Search for the cell housing the specified text and yield its [X, Y] center coordinate. 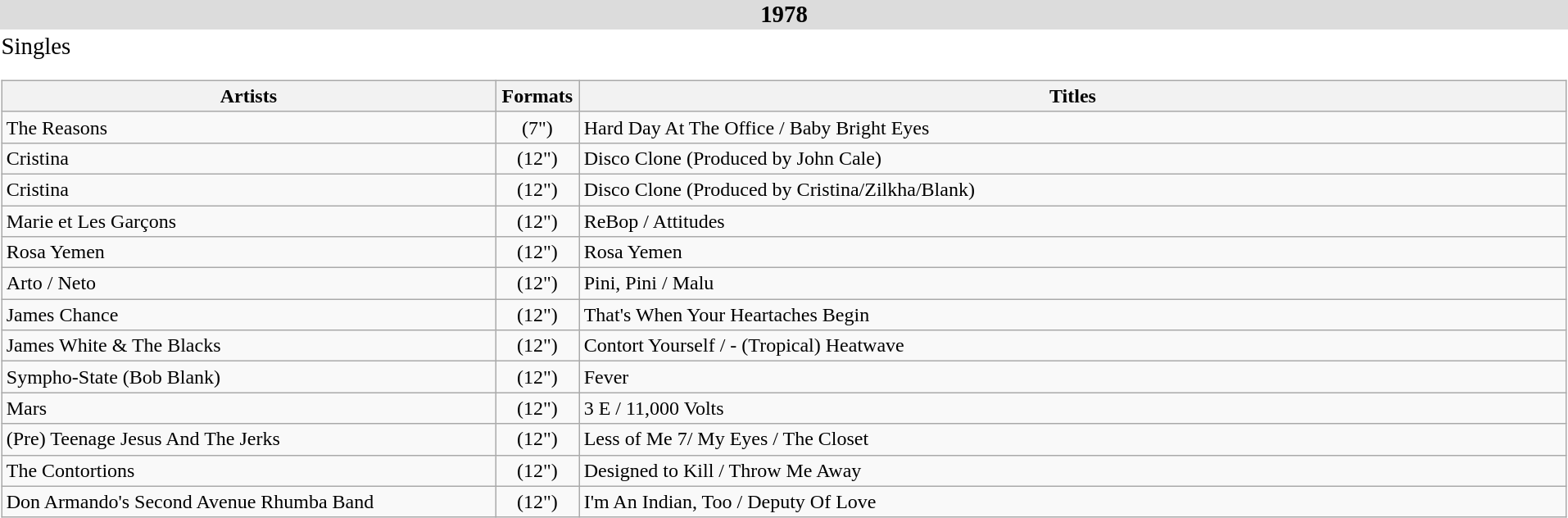
The Reasons [248, 127]
Contort Yourself / - (Tropical) Heatwave [1073, 346]
Disco Clone (Produced by John Cale) [1073, 158]
Fever [1073, 377]
3 E / 11,000 Volts [1073, 408]
James White & The Blacks [248, 346]
Artists [248, 96]
Arto / Neto [248, 284]
Disco Clone (Produced by Cristina/Zilkha/Blank) [1073, 189]
I'm An Indian, Too / Deputy Of Love [1073, 502]
(Pre) Teenage Jesus And The Jerks [248, 439]
The Contortions [248, 470]
Marie et Les Garçons [248, 220]
Mars [248, 408]
Titles [1073, 96]
Hard Day At The Office / Baby Bright Eyes [1073, 127]
(7") [537, 127]
Sympho-State (Bob Blank) [248, 377]
That's When Your Heartaches Begin [1073, 315]
Don Armando's Second Avenue Rhumba Band [248, 502]
1978 [784, 15]
Less of Me 7/ My Eyes / The Closet [1073, 439]
Designed to Kill / Throw Me Away [1073, 470]
Pini, Pini / Malu [1073, 284]
Formats [537, 96]
James Chance [248, 315]
ReBop / Attitudes [1073, 220]
